Pinpoint the cell where the given text exists, returning its [X, Y] midpoint coordinate. 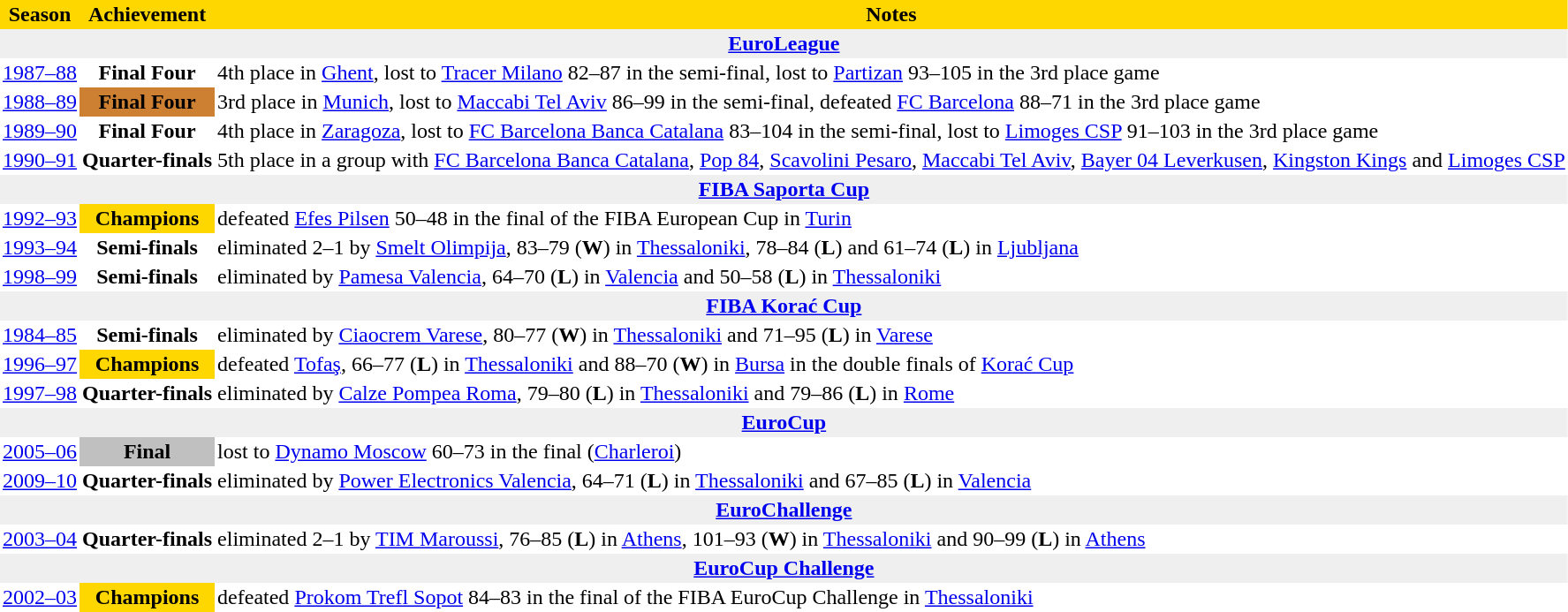
3rd place in Munich, lost to Maccabi Tel Aviv 86–99 in the semi-final, defeated FC Barcelona 88–71 in the 3rd place game [891, 102]
1997–98 [40, 394]
Season [40, 14]
EuroCup [784, 422]
1996–97 [40, 364]
eliminated by Ciaocrem Varese, 80–77 (W) in Thessaloniki and 71–95 (L) in Varese [891, 336]
2005–06 [40, 452]
2003–04 [40, 539]
defeated Prokom Trefl Sopot 84–83 in the final of the FIBA EuroCup Challenge in Thessaloniki [891, 597]
1988–89 [40, 102]
Notes [891, 14]
eliminated 2–1 by Smelt Olimpija, 83–79 (W) in Thessaloniki, 78–84 (L) and 61–74 (L) in Ljubljana [891, 247]
eliminated 2–1 by TIM Maroussi, 76–85 (L) in Athens, 101–93 (W) in Thessaloniki and 90–99 (L) in Athens [891, 539]
EuroLeague [784, 44]
FIBA Saporta Cup [784, 189]
lost to Dynamo Moscow 60–73 in the final (Charleroi) [891, 452]
eliminated by Power Electronics Valencia, 64–71 (L) in Thessaloniki and 67–85 (L) in Valencia [891, 480]
eliminated by Pamesa Valencia, 64–70 (L) in Valencia and 50–58 (L) in Thessaloniki [891, 277]
4th place in Zaragoza, lost to FC Barcelona Banca Catalana 83–104 in the semi-final, lost to Limoges CSP 91–103 in the 3rd place game [891, 131]
1987–88 [40, 72]
1984–85 [40, 336]
eliminated by Calze Pompea Roma, 79–80 (L) in Thessaloniki and 79–86 (L) in Rome [891, 394]
FIBA Korać Cup [784, 306]
Achievement [147, 14]
defeated Efes Pilsen 50–48 in the final of the FIBA European Cup in Turin [891, 219]
1998–99 [40, 277]
1990–91 [40, 161]
1989–90 [40, 131]
EuroCup Challenge [784, 569]
defeated Tofaş, 66–77 (L) in Thessaloniki and 88–70 (W) in Bursa in the double finals of Korać Cup [891, 364]
1992–93 [40, 219]
Final [147, 452]
EuroChallenge [784, 510]
2002–03 [40, 597]
2009–10 [40, 480]
4th place in Ghent, lost to Tracer Milano 82–87 in the semi-final, lost to Partizan 93–105 in the 3rd place game [891, 72]
1993–94 [40, 247]
